Identify which cell holds the provided text, then report its [x, y] central coordinate. 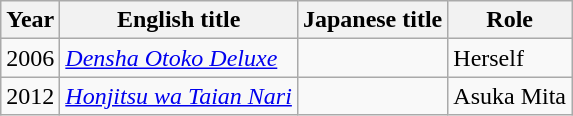
Asuka Mita [510, 96]
English title [179, 20]
Role [510, 20]
2012 [30, 96]
Year [30, 20]
2006 [30, 58]
Herself [510, 58]
Japanese title [372, 20]
Densha Otoko Deluxe [179, 58]
Honjitsu wa Taian Nari [179, 96]
